Find where the given text appears and provide that cell's center as (x, y) coordinate. 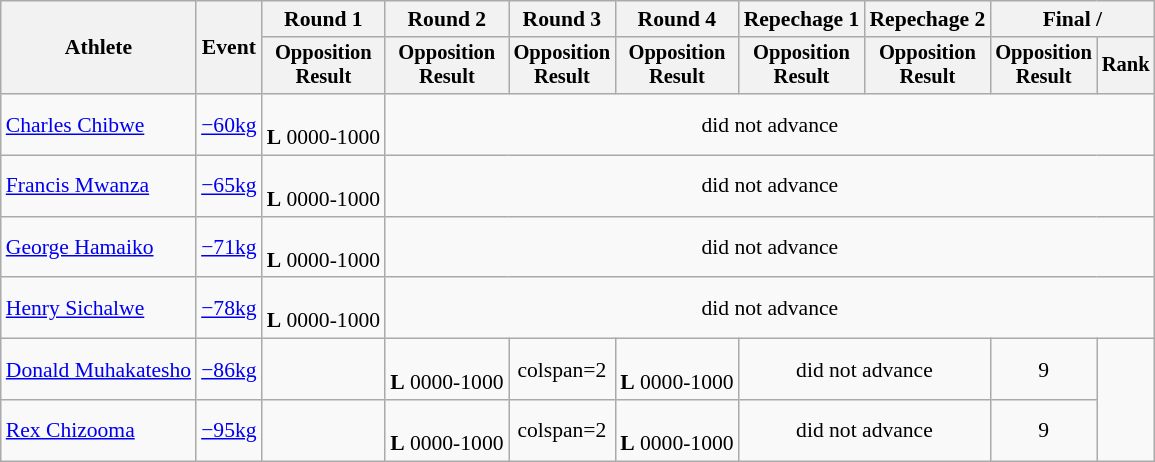
−65kg (228, 186)
Rex Chizooma (98, 430)
Donald Muhakatesho (98, 370)
−86kg (228, 370)
−60kg (228, 124)
−78kg (228, 308)
Rank (1126, 66)
−95kg (228, 430)
Francis Mwanza (98, 186)
Repechage 2 (927, 19)
Round 1 (324, 19)
Charles Chibwe (98, 124)
−71kg (228, 248)
Final / (1072, 19)
Round 2 (446, 19)
Event (228, 48)
George Hamaiko (98, 248)
Round 3 (562, 19)
Repechage 1 (802, 19)
Athlete (98, 48)
Round 4 (676, 19)
Henry Sichalwe (98, 308)
